Extract the (x, y) coordinate from the center of the cell holding the provided text.  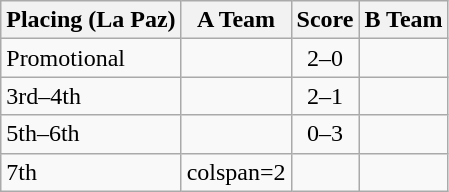
2–1 (325, 96)
3rd–4th (91, 96)
0–3 (325, 134)
B Team (404, 20)
Placing (La Paz) (91, 20)
Promotional (91, 58)
5th–6th (91, 134)
Score (325, 20)
2–0 (325, 58)
7th (91, 172)
colspan=2 (236, 172)
A Team (236, 20)
